Scan for the cell matching the given text and deliver its (x, y) coordinate at center. 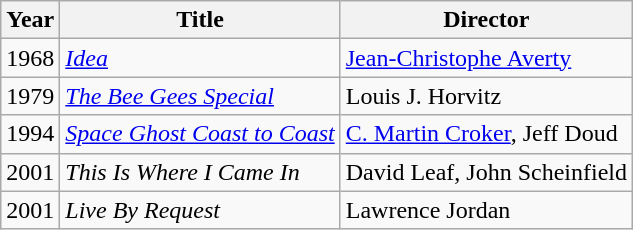
Louis J. Horvitz (486, 96)
David Leaf, John Scheinfield (486, 172)
Title (200, 20)
Live By Request (200, 210)
Lawrence Jordan (486, 210)
1979 (30, 96)
This Is Where I Came In (200, 172)
1994 (30, 134)
Director (486, 20)
Idea (200, 58)
The Bee Gees Special (200, 96)
Jean-Christophe Averty (486, 58)
Space Ghost Coast to Coast (200, 134)
Year (30, 20)
1968 (30, 58)
C. Martin Croker, Jeff Doud (486, 134)
